Return (X, Y) of the center of cell containing provided text 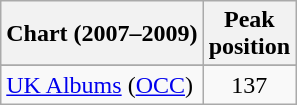
UK Albums (OCC) (102, 85)
Chart (2007–2009) (102, 34)
137 (249, 85)
Peakposition (249, 34)
